Provide the [X, Y] coordinate of the cell's center where the given text is located.  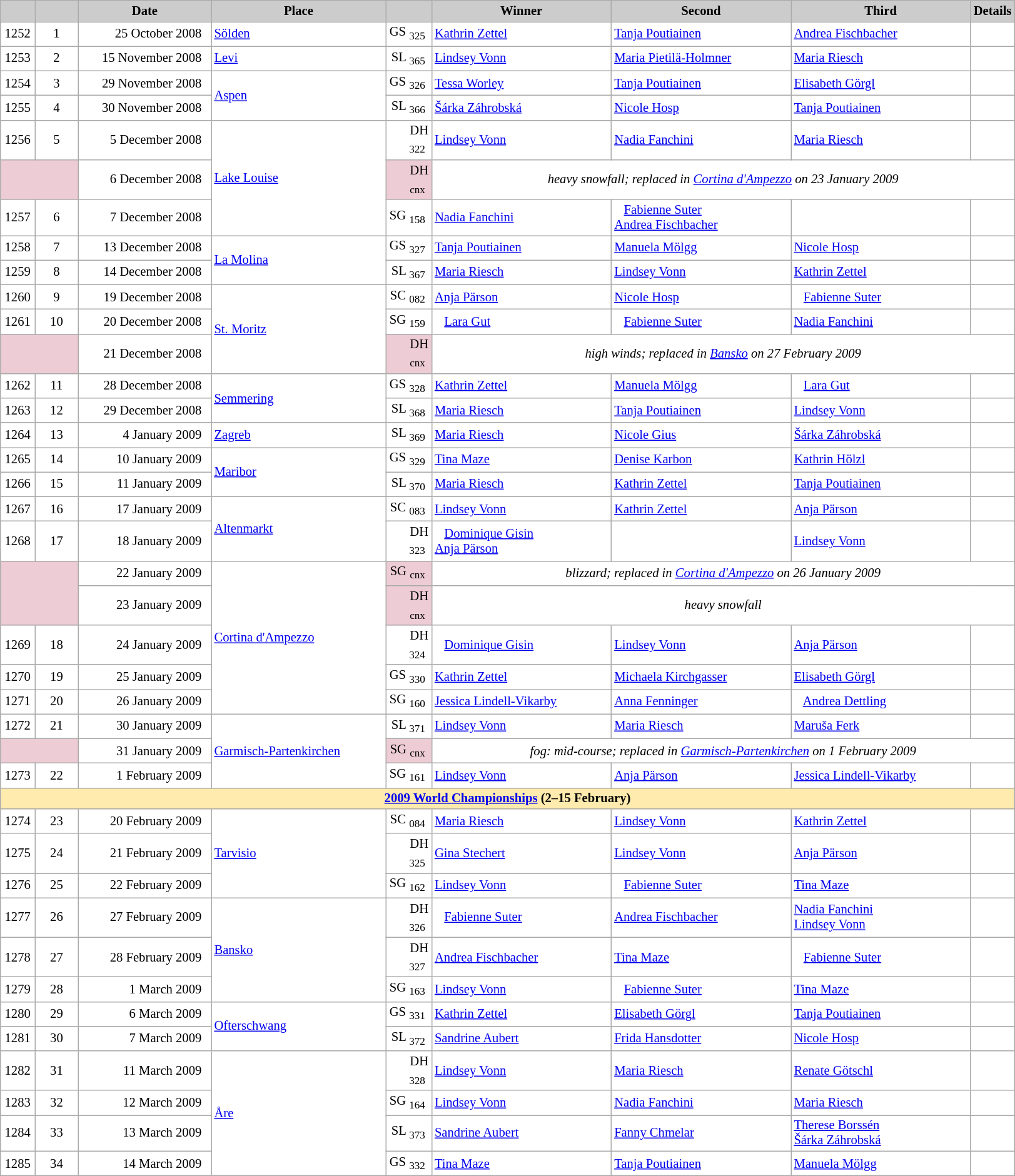
14 [57, 459]
Denise Karbon [700, 459]
1277 [18, 918]
2 [57, 59]
SL 365 [409, 59]
GS 332 [409, 1163]
6 [57, 217]
1256 [18, 140]
30 November 2008 [144, 108]
Third [881, 11]
SC 082 [409, 296]
SC 083 [409, 509]
1279 [18, 989]
1 [57, 34]
27 [57, 957]
27 February 2009 [144, 918]
1278 [18, 957]
1267 [18, 509]
Tarvisio [299, 853]
28 December 2008 [144, 385]
GS 327 [409, 248]
Nadia Fanchini Lindsey Vonn [881, 918]
SL 370 [409, 484]
Michaela Kirchgasser [700, 676]
4 [57, 108]
heavy snowfall [723, 605]
1258 [18, 248]
Anna Fenninger [700, 701]
Levi [299, 59]
Details [993, 11]
6 March 2009 [144, 1014]
1284 [18, 1133]
26 [57, 918]
Gina Stechert [522, 853]
DH 322 [409, 140]
Fabienne Suter Andrea Fischbacher [700, 217]
20 [57, 701]
SL 371 [409, 726]
28 February 2009 [144, 957]
SL 373 [409, 1133]
34 [57, 1163]
11 March 2009 [144, 1070]
1262 [18, 385]
31 January 2009 [144, 750]
Fanny Chmelar [700, 1133]
32 [57, 1103]
GS 326 [409, 83]
Frida Hansdotter [700, 1038]
Åre [299, 1113]
26 January 2009 [144, 701]
SG 158 [409, 217]
DH 326 [409, 918]
Lake Louise [299, 178]
29 November 2008 [144, 83]
21 [57, 726]
1271 [18, 701]
9 [57, 296]
23 January 2009 [144, 605]
fog: mid-course; replaced in Garmisch-Partenkirchen on 1 February 2009 [723, 750]
1255 [18, 108]
SL 367 [409, 273]
1282 [18, 1070]
blizzard; replaced in Cortina d'Ampezzo on 26 January 2009 [723, 573]
29 December 2008 [144, 410]
1269 [18, 645]
1260 [18, 296]
1263 [18, 410]
1285 [18, 1163]
SG 159 [409, 321]
DH 323 [409, 540]
31 [57, 1070]
30 [57, 1038]
13 March 2009 [144, 1133]
12 [57, 410]
Winner [522, 11]
1280 [18, 1014]
SL 369 [409, 435]
5 [57, 140]
2009 World Championships (2–15 February) [508, 798]
30 January 2009 [144, 726]
10 [57, 321]
Dominique Gisin Anja Pärson [522, 540]
24 [57, 853]
SG 162 [409, 885]
1 March 2009 [144, 989]
22 February 2009 [144, 885]
GS 329 [409, 459]
1254 [18, 83]
Tessa Worley [522, 83]
1283 [18, 1103]
SL 372 [409, 1038]
Kathrin Hölzl [881, 459]
10 January 2009 [144, 459]
7 March 2009 [144, 1038]
18 [57, 645]
12 March 2009 [144, 1103]
Semmering [299, 398]
DH 328 [409, 1070]
SL 366 [409, 108]
1257 [18, 217]
7 December 2008 [144, 217]
Second [700, 11]
Ofterschwang [299, 1027]
1270 [18, 676]
Aspen [299, 95]
21 December 2008 [144, 354]
6 December 2008 [144, 179]
Therese Borssén Šárka Záhrobská [881, 1133]
24 January 2009 [144, 645]
28 [57, 989]
17 [57, 540]
14 December 2008 [144, 273]
23 [57, 822]
3 [57, 83]
13 December 2008 [144, 248]
25 October 2008 [144, 34]
20 December 2008 [144, 321]
15 November 2008 [144, 59]
high winds; replaced in Bansko on 27 February 2009 [723, 354]
13 [57, 435]
Date [144, 11]
21 February 2009 [144, 853]
19 [57, 676]
1276 [18, 885]
Cortina d'Ampezzo [299, 638]
11 [57, 385]
Bansko [299, 950]
Maruša Ferk [881, 726]
SL 368 [409, 410]
DH 325 [409, 853]
18 January 2009 [144, 540]
33 [57, 1133]
La Molina [299, 260]
17 January 2009 [144, 509]
SC 084 [409, 822]
1 February 2009 [144, 775]
Altenmarkt [299, 529]
Nicole Gius [700, 435]
22 January 2009 [144, 573]
11 January 2009 [144, 484]
1265 [18, 459]
19 December 2008 [144, 296]
1259 [18, 273]
1275 [18, 853]
GS 331 [409, 1014]
1281 [18, 1038]
15 [57, 484]
Zagreb [299, 435]
4 January 2009 [144, 435]
heavy snowfall; replaced in Cortina d'Ampezzo on 23 January 2009 [723, 179]
29 [57, 1014]
SG 160 [409, 701]
Maria Pietilä-Holmner [700, 59]
Dominique Gisin [522, 645]
Renate Götschl [881, 1070]
St. Moritz [299, 329]
1261 [18, 321]
20 February 2009 [144, 822]
7 [57, 248]
GS 330 [409, 676]
1268 [18, 540]
1274 [18, 822]
1264 [18, 435]
DH 324 [409, 645]
8 [57, 273]
25 January 2009 [144, 676]
1253 [18, 59]
1266 [18, 484]
25 [57, 885]
SG 163 [409, 989]
1272 [18, 726]
1273 [18, 775]
14 March 2009 [144, 1163]
SG 161 [409, 775]
Andrea Dettling [881, 701]
Garmisch-Partenkirchen [299, 751]
Sölden [299, 34]
1252 [18, 34]
5 December 2008 [144, 140]
DH 327 [409, 957]
22 [57, 775]
GS 325 [409, 34]
SG 164 [409, 1103]
Place [299, 11]
16 [57, 509]
GS 328 [409, 385]
Maribor [299, 471]
